Return the (X, Y) coordinate for the center point of the cell that contains the specified text.  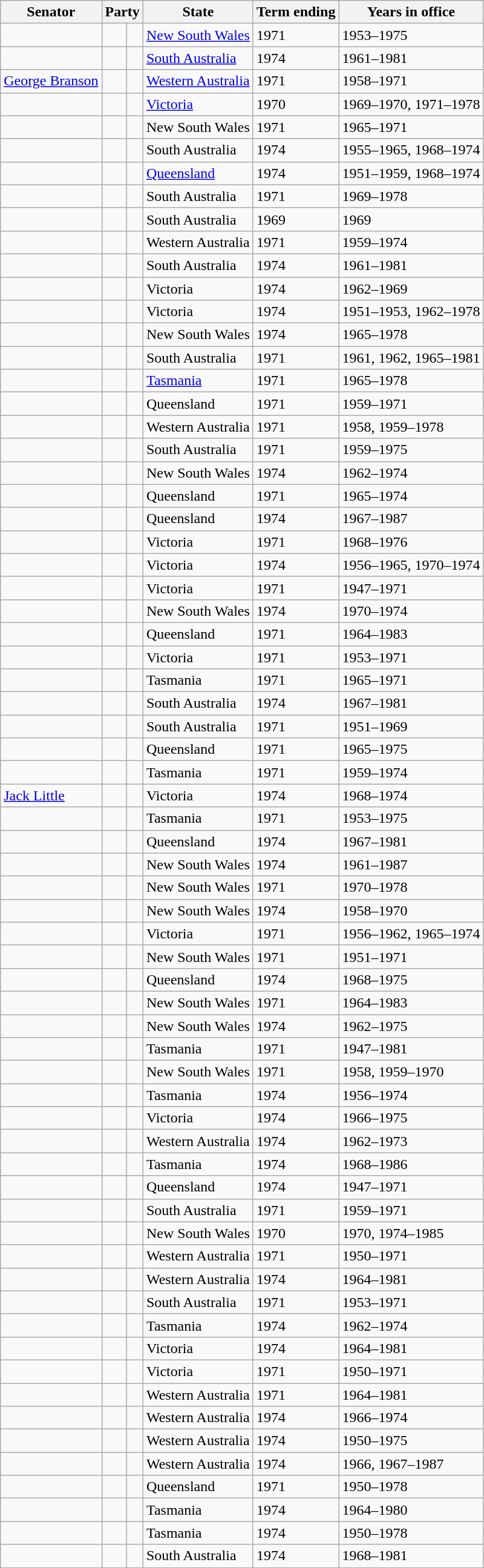
1967–1987 (411, 519)
1970, 1974–1985 (411, 1233)
Party (122, 12)
1962–1973 (411, 1141)
1965–1975 (411, 749)
1956–1965, 1970–1974 (411, 565)
1968–1974 (411, 796)
1958–1970 (411, 911)
George Branson (51, 81)
1951–1959, 1968–1974 (411, 173)
1962–1969 (411, 289)
Senator (51, 12)
1962–1975 (411, 1026)
1968–1986 (411, 1164)
1966, 1967–1987 (411, 1464)
Years in office (411, 12)
1966–1974 (411, 1418)
State (198, 12)
1951–1969 (411, 726)
1955–1965, 1968–1974 (411, 150)
Jack Little (51, 796)
1951–1971 (411, 957)
Term ending (296, 12)
1958–1971 (411, 81)
1966–1975 (411, 1118)
1956–1974 (411, 1095)
1956–1962, 1965–1974 (411, 934)
1950–1975 (411, 1441)
1968–1981 (411, 1556)
1958, 1959–1978 (411, 427)
1969–1970, 1971–1978 (411, 104)
1970–1974 (411, 611)
1961–1987 (411, 865)
1958, 1959–1970 (411, 1072)
1964–1980 (411, 1510)
1968–1976 (411, 542)
1968–1975 (411, 980)
1951–1953, 1962–1978 (411, 312)
1947–1981 (411, 1049)
1961, 1962, 1965–1981 (411, 358)
1965–1974 (411, 496)
1970–1978 (411, 888)
1969–1978 (411, 196)
1959–1975 (411, 450)
